For the text-containing cell, return its midpoint in (x, y) coordinate format. 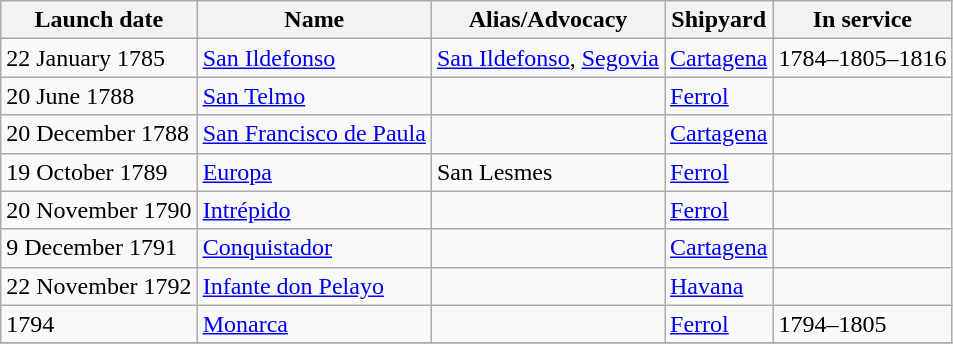
Conquistador (314, 248)
Havana (718, 286)
22 November 1792 (99, 286)
Europa (314, 172)
1794 (99, 324)
Launch date (99, 20)
1784–1805–1816 (862, 58)
Alias/Advocacy (548, 20)
19 October 1789 (99, 172)
1794–1805 (862, 324)
Intrépido (314, 210)
9 December 1791 (99, 248)
San Telmo (314, 96)
Infante don Pelayo (314, 286)
22 January 1785 (99, 58)
San Ildefonso, Segovia (548, 58)
20 December 1788 (99, 134)
In service (862, 20)
San Ildefonso (314, 58)
20 June 1788 (99, 96)
San Francisco de Paula (314, 134)
20 November 1790 (99, 210)
Name (314, 20)
Monarca (314, 324)
San Lesmes (548, 172)
Shipyard (718, 20)
